Pinpoint the cell where the given text exists, returning its [x, y] midpoint coordinate. 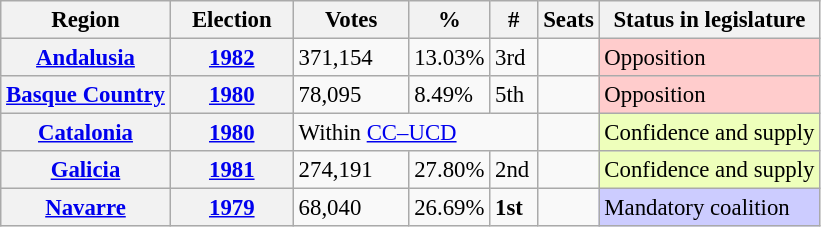
Seats [568, 20]
% [450, 20]
Within CC–UCD [416, 133]
371,154 [351, 58]
Votes [351, 20]
1982 [232, 58]
274,191 [351, 170]
5th [514, 95]
Mandatory coalition [710, 208]
Catalonia [86, 133]
1st [514, 208]
13.03% [450, 58]
Status in legislature [710, 20]
2nd [514, 170]
8.49% [450, 95]
27.80% [450, 170]
68,040 [351, 208]
Navarre [86, 208]
Region [86, 20]
Basque Country [86, 95]
Andalusia [86, 58]
26.69% [450, 208]
Election [232, 20]
1981 [232, 170]
3rd [514, 58]
# [514, 20]
Galicia [86, 170]
1979 [232, 208]
78,095 [351, 95]
